Capture the cell that displays the provided text and extract its [x, y] central coordinate. 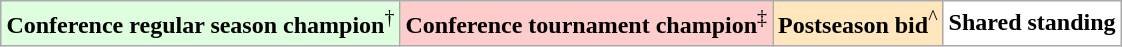
Conference regular season champion† [200, 24]
Conference tournament champion‡ [586, 24]
Postseason bid^ [858, 24]
Shared standing [1032, 24]
